Find where the given text appears and provide that cell's center as [X, Y] coordinate. 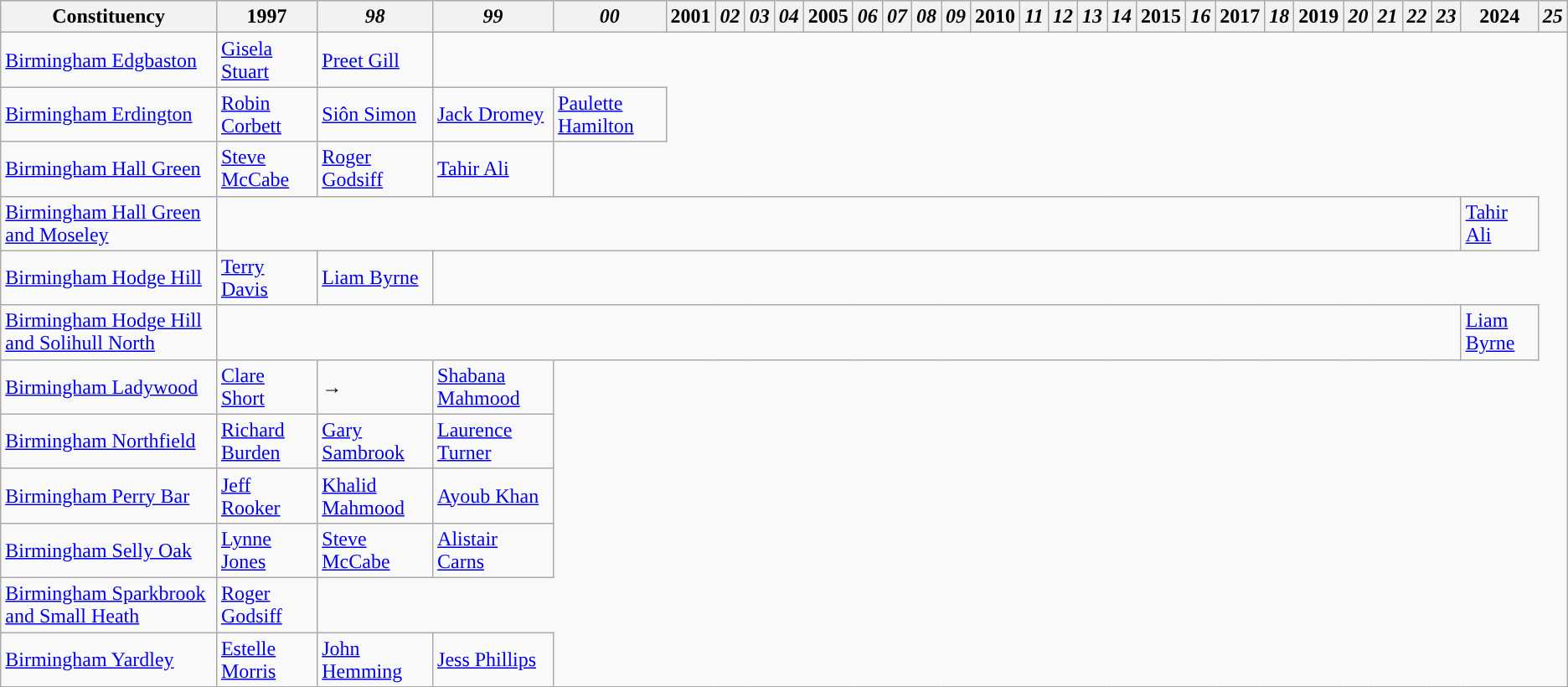
2001 [690, 17]
Shabana Mahmood [493, 387]
Birmingham Hodge Hill and Solihull North [109, 332]
Terry Davis [266, 278]
07 [896, 17]
Birmingham Northfield [109, 441]
Gisela Stuart [266, 60]
Birmingham Hodge Hill [109, 278]
09 [957, 17]
Paulette Hamilton [610, 114]
14 [1122, 17]
11 [1034, 17]
Birmingham Erdington [109, 114]
20 [1359, 17]
22 [1417, 17]
2010 [995, 17]
00 [610, 17]
Richard Burden [266, 441]
Jeff Rooker [266, 496]
Preet Gill [375, 60]
23 [1446, 17]
Estelle Morris [266, 659]
02 [730, 17]
03 [759, 17]
Laurence Turner [493, 441]
2005 [828, 17]
Birmingham Selly Oak [109, 550]
Birmingham Sparkbrook and Small Heath [109, 605]
12 [1062, 17]
25 [1553, 17]
Birmingham Ladywood [109, 387]
18 [1280, 17]
2017 [1240, 17]
Ayoub Khan [493, 496]
Clare Short [266, 387]
1997 [266, 17]
Khalid Mahmood [375, 496]
21 [1387, 17]
06 [868, 17]
04 [789, 17]
Birmingham Perry Bar [109, 496]
Jack Dromey [493, 114]
Siôn Simon [375, 114]
98 [375, 17]
99 [493, 17]
2019 [1318, 17]
Birmingham Yardley [109, 659]
Birmingham Hall Green [109, 169]
08 [926, 17]
Alistair Carns [493, 550]
→ [375, 387]
Lynne Jones [266, 550]
Constituency [109, 17]
Gary Sambrook [375, 441]
Jess Phillips [493, 659]
John Hemming [375, 659]
2015 [1161, 17]
16 [1201, 17]
Birmingham Edgbaston [109, 60]
13 [1092, 17]
Birmingham Hall Green and Moseley [109, 223]
Robin Corbett [266, 114]
2024 [1499, 17]
